From the cell containing the given text, extract its center point as [x, y] coordinate. 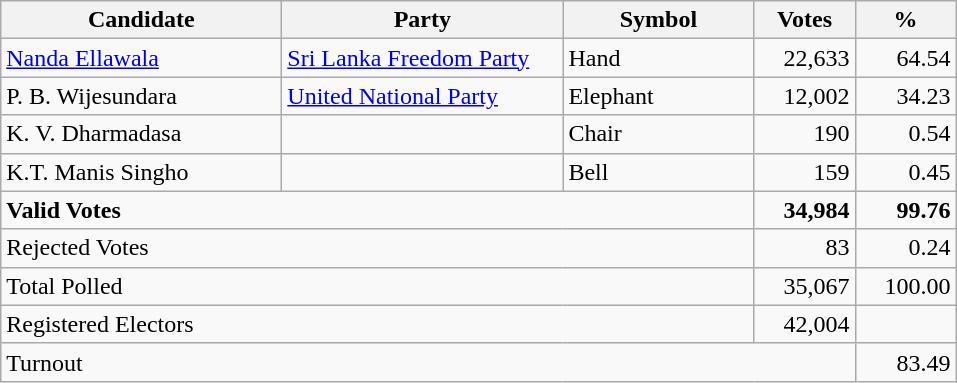
64.54 [906, 58]
190 [804, 134]
0.45 [906, 172]
100.00 [906, 286]
34,984 [804, 210]
35,067 [804, 286]
Party [422, 20]
K. V. Dharmadasa [142, 134]
Bell [658, 172]
Sri Lanka Freedom Party [422, 58]
Total Polled [378, 286]
% [906, 20]
Votes [804, 20]
0.54 [906, 134]
Nanda Ellawala [142, 58]
34.23 [906, 96]
Turnout [428, 362]
0.24 [906, 248]
Hand [658, 58]
Chair [658, 134]
Valid Votes [378, 210]
99.76 [906, 210]
Registered Electors [378, 324]
83.49 [906, 362]
Candidate [142, 20]
12,002 [804, 96]
42,004 [804, 324]
Elephant [658, 96]
United National Party [422, 96]
159 [804, 172]
83 [804, 248]
K.T. Manis Singho [142, 172]
Symbol [658, 20]
22,633 [804, 58]
P. B. Wijesundara [142, 96]
Rejected Votes [378, 248]
